Provide the [X, Y] coordinate of the cell's center where the given text is located.  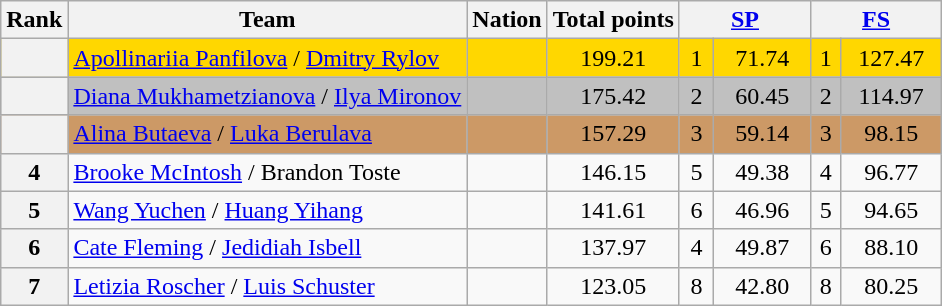
175.42 [613, 96]
98.15 [892, 134]
Wang Yuchen / Huang Yihang [268, 210]
71.74 [762, 58]
Cate Fleming / Jedidiah Isbell [268, 248]
80.25 [892, 286]
96.77 [892, 172]
157.29 [613, 134]
114.97 [892, 96]
Diana Mukhametzianova / Ilya Mironov [268, 96]
42.80 [762, 286]
7 [34, 286]
Letizia Roscher / Luis Schuster [268, 286]
60.45 [762, 96]
146.15 [613, 172]
Total points [613, 20]
Brooke McIntosh / Brandon Toste [268, 172]
199.21 [613, 58]
Nation [507, 20]
127.47 [892, 58]
Apollinariia Panfilova / Dmitry Rylov [268, 58]
123.05 [613, 286]
FS [876, 20]
94.65 [892, 210]
Rank [34, 20]
46.96 [762, 210]
141.61 [613, 210]
137.97 [613, 248]
59.14 [762, 134]
49.38 [762, 172]
88.10 [892, 248]
49.87 [762, 248]
Team [268, 20]
SP [744, 20]
Alina Butaeva / Luka Berulava [268, 134]
